Pinpoint the cell where the given text exists, returning its (x, y) midpoint coordinate. 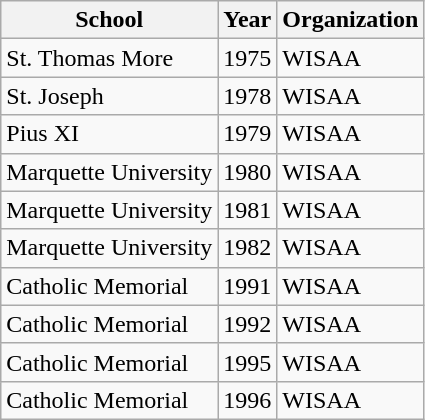
1981 (248, 210)
1975 (248, 58)
Year (248, 20)
Pius XI (110, 134)
1980 (248, 172)
1991 (248, 286)
1978 (248, 96)
School (110, 20)
St. Thomas More (110, 58)
1982 (248, 248)
St. Joseph (110, 96)
1996 (248, 400)
1979 (248, 134)
1995 (248, 362)
Organization (350, 20)
1992 (248, 324)
